Scan for the cell matching the given text and deliver its (x, y) coordinate at center. 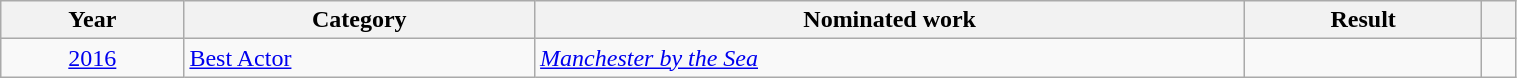
Result (1364, 20)
Year (92, 20)
Nominated work (890, 20)
Manchester by the Sea (890, 58)
2016 (92, 58)
Category (360, 20)
Best Actor (360, 58)
